Detect which cell encompasses the target text, then output its [x, y] center coordinate. 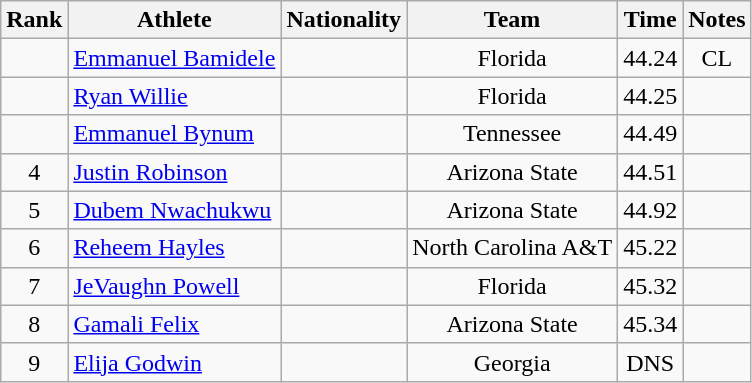
44.25 [650, 96]
6 [34, 248]
Emmanuel Bamidele [174, 58]
Ryan Willie [174, 96]
8 [34, 324]
Rank [34, 20]
North Carolina A&T [512, 248]
44.51 [650, 172]
9 [34, 362]
44.92 [650, 210]
JeVaughn Powell [174, 286]
45.34 [650, 324]
4 [34, 172]
Gamali Felix [174, 324]
45.22 [650, 248]
Dubem Nwachukwu [174, 210]
5 [34, 210]
Time [650, 20]
Athlete [174, 20]
Elija Godwin [174, 362]
45.32 [650, 286]
Notes [717, 20]
44.24 [650, 58]
Emmanuel Bynum [174, 134]
Tennessee [512, 134]
Nationality [344, 20]
Georgia [512, 362]
44.49 [650, 134]
Justin Robinson [174, 172]
Team [512, 20]
Reheem Hayles [174, 248]
DNS [650, 362]
7 [34, 286]
CL [717, 58]
